For the text-containing cell, return its midpoint in (x, y) coordinate format. 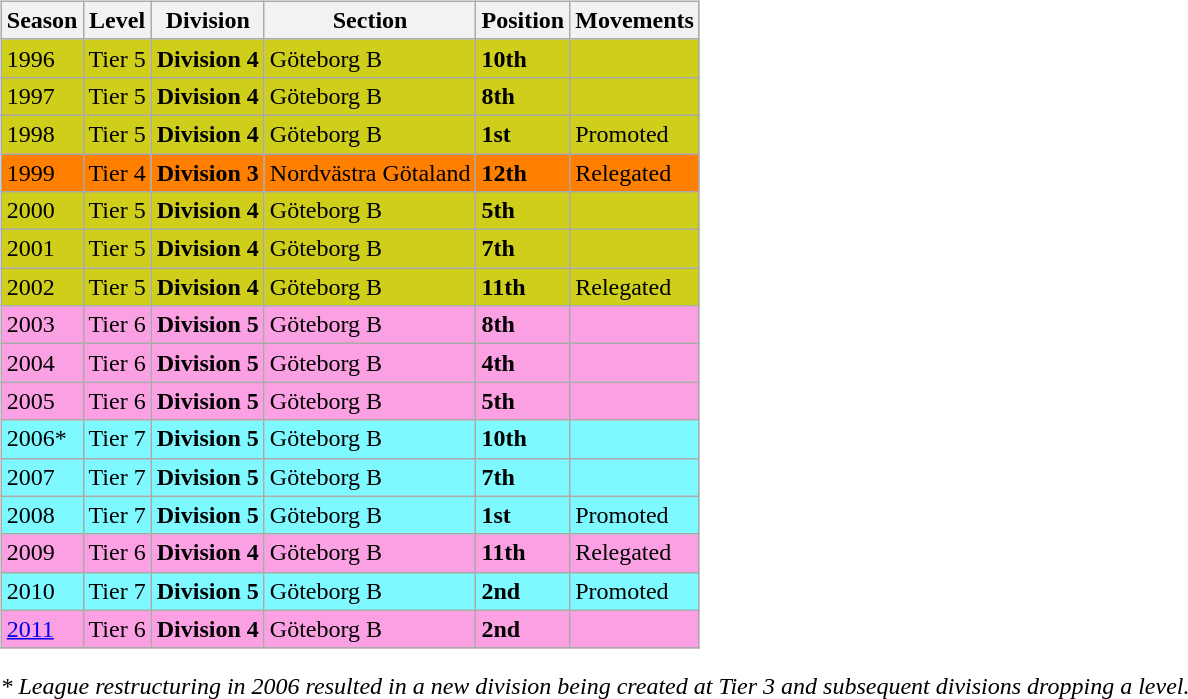
2010 (42, 591)
2000 (42, 211)
Section (370, 20)
2007 (42, 477)
2004 (42, 363)
2001 (42, 249)
1997 (42, 96)
2005 (42, 401)
12th (523, 173)
Division (208, 20)
Level (117, 20)
2008 (42, 515)
2003 (42, 325)
2011 (42, 629)
Movements (635, 20)
Tier 4 (117, 173)
Nordvästra Götaland (370, 173)
1998 (42, 134)
2009 (42, 553)
Position (523, 20)
1999 (42, 173)
2002 (42, 287)
4th (523, 363)
2006* (42, 439)
1996 (42, 58)
Season (42, 20)
Division 3 (208, 173)
